Return the [X, Y] coordinate for the center point of the cell that contains the specified text.  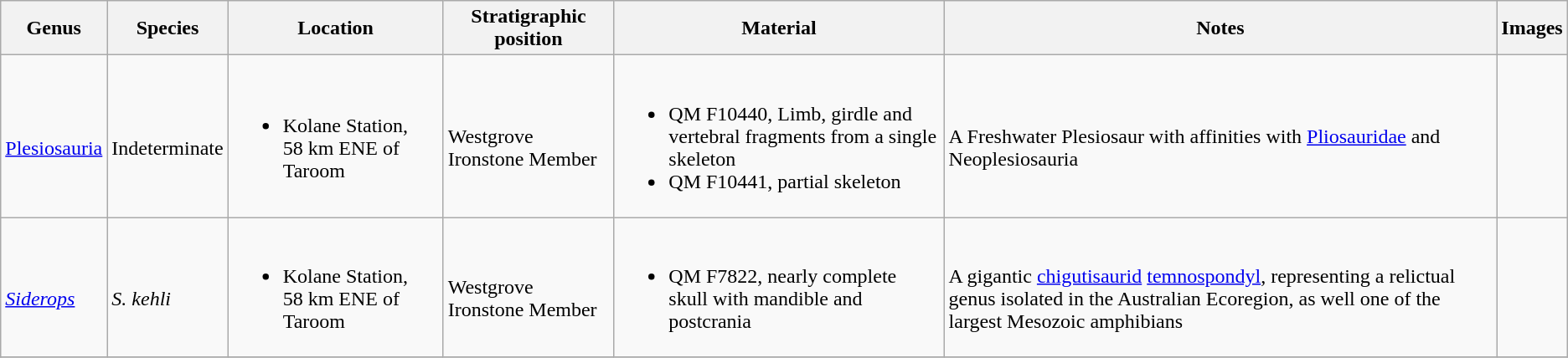
A Freshwater Plesiosaur with affinities with Pliosauridae and Neoplesiosauria [1220, 136]
Images [1532, 28]
QM F10440, Limb, girdle and vertebral fragments from a single skeletonQM F10441, partial skeleton [779, 136]
Notes [1220, 28]
Plesiosauria [54, 136]
Siderops [54, 288]
Location [335, 28]
QM F7822, nearly complete skull with mandible and postcrania [779, 288]
Genus [54, 28]
Indeterminate [168, 136]
Species [168, 28]
S. kehli [168, 288]
Stratigraphic position [529, 28]
Material [779, 28]
